Pinpoint the cell where the given text exists, returning its (X, Y) midpoint coordinate. 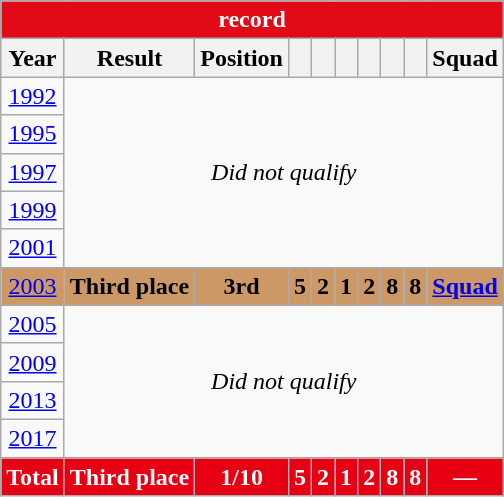
Total (33, 477)
Year (33, 58)
1997 (33, 172)
Result (129, 58)
2003 (33, 286)
Position (242, 58)
1999 (33, 210)
2013 (33, 400)
1/10 (242, 477)
2009 (33, 362)
2005 (33, 324)
record (252, 20)
2017 (33, 438)
— (465, 477)
1995 (33, 134)
1992 (33, 96)
3rd (242, 286)
2001 (33, 248)
